Provide the [X, Y] coordinate of the cell's center where the given text is located.  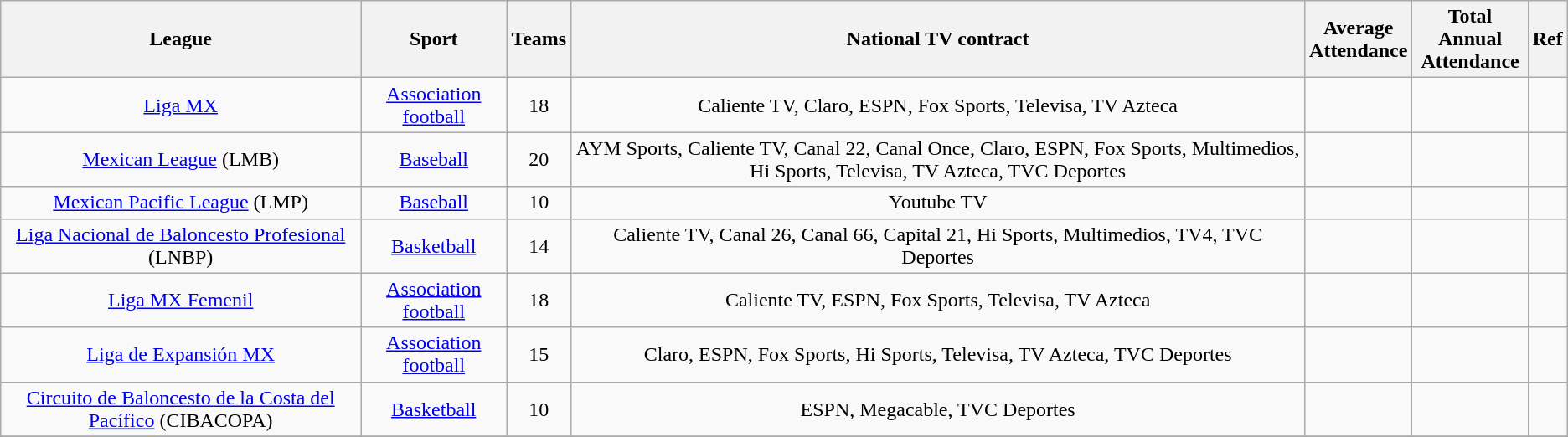
Mexican League (LMB) [181, 159]
Teams [539, 39]
Liga Nacional de Baloncesto Profesional (LNBP) [181, 246]
Claro, ESPN, Fox Sports, Hi Sports, Televisa, TV Azteca, TVC Deportes [938, 355]
Mexican Pacific League (LMP) [181, 203]
Caliente TV, Canal 26, Canal 66, Capital 21, Hi Sports, Multimedios, TV4, TVC Deportes [938, 246]
Caliente TV, Claro, ESPN, Fox Sports, Televisa, TV Azteca [938, 105]
Ref [1548, 39]
National TV contract [938, 39]
Liga MX Femenil [181, 300]
14 [539, 246]
Youtube TV [938, 203]
Circuito de Baloncesto de la Costa del Pacífico (CIBACOPA) [181, 409]
Total AnnualAttendance [1470, 39]
Sport [434, 39]
Caliente TV, ESPN, Fox Sports, Televisa, TV Azteca [938, 300]
League [181, 39]
Liga MX [181, 105]
20 [539, 159]
15 [539, 355]
AYM Sports, Caliente TV, Canal 22, Canal Once, Claro, ESPN, Fox Sports, Multimedios, Hi Sports, Televisa, TV Azteca, TVC Deportes [938, 159]
AverageAttendance [1359, 39]
Liga de Expansión MX [181, 355]
ESPN, Megacable, TVC Deportes [938, 409]
